Extract the [x, y] coordinate from the center of the cell holding the provided text.  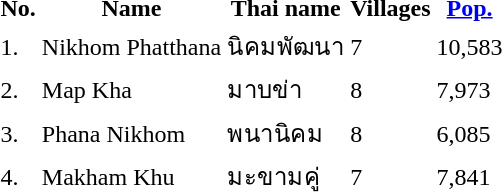
7 [390, 46]
พนานิคม [286, 133]
นิคมพัฒนา [286, 46]
มาบข่า [286, 90]
Map Kha [131, 90]
Phana Nikhom [131, 133]
Nikhom Phatthana [131, 46]
